Detect which cell encompasses the target text, then output its [X, Y] center coordinate. 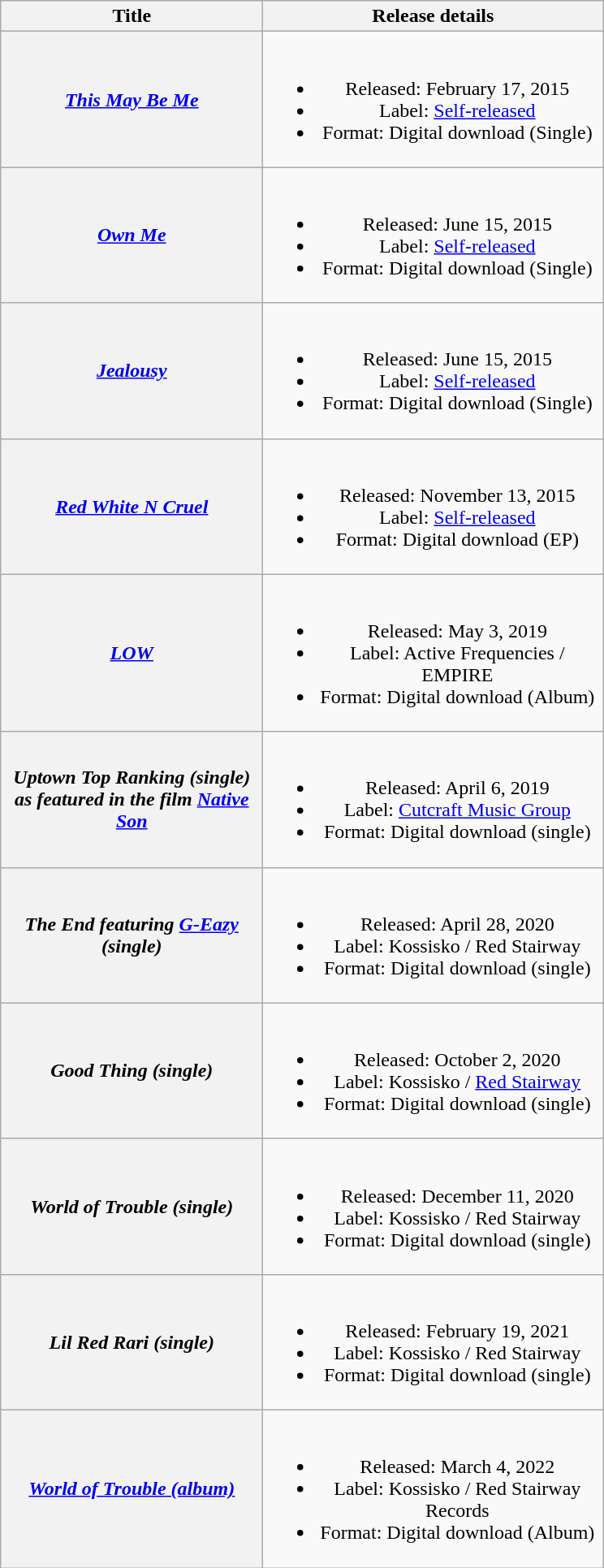
Release details [434, 16]
Own Me [132, 235]
Red White N Cruel [132, 507]
Released: December 11, 2020Label: Kossisko / Red StairwayFormat: Digital download (single) [434, 1207]
Released: November 13, 2015Label: Self-releasedFormat: Digital download (EP) [434, 507]
Released: March 4, 2022Label: Kossisko / Red Stairway RecordsFormat: Digital download (Album) [434, 1488]
Jealousy [132, 370]
Released: May 3, 2019Label: Active Frequencies / EMPIREFormat: Digital download (Album) [434, 653]
Good Thing (single) [132, 1070]
World of Trouble (album) [132, 1488]
Lil Red Rari (single) [132, 1341]
Released: April 28, 2020Label: Kossisko / Red StairwayFormat: Digital download (single) [434, 935]
Released: February 19, 2021Label: Kossisko / Red StairwayFormat: Digital download (single) [434, 1341]
LOW [132, 653]
This May Be Me [132, 99]
World of Trouble (single) [132, 1207]
The End featuring G-Eazy (single) [132, 935]
Title [132, 16]
Released: February 17, 2015Label: Self-releasedFormat: Digital download (Single) [434, 99]
Released: October 2, 2020Label: Kossisko / Red StairwayFormat: Digital download (single) [434, 1070]
Released: April 6, 2019Label: Cutcraft Music GroupFormat: Digital download (single) [434, 799]
Uptown Top Ranking (single) as featured in the film Native Son [132, 799]
